Scan for the cell matching the given text and deliver its [x, y] coordinate at center. 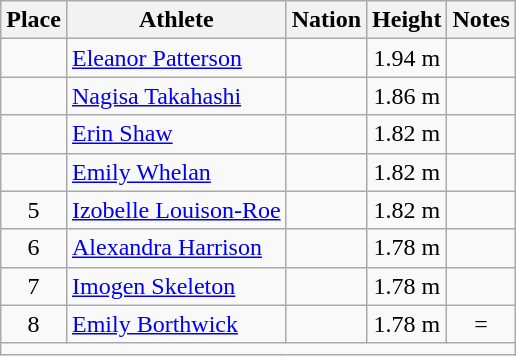
Place [34, 20]
1.86 m [407, 96]
Emily Whelan [176, 172]
Imogen Skeleton [176, 286]
Athlete [176, 20]
Erin Shaw [176, 134]
Nagisa Takahashi [176, 96]
Height [407, 20]
Izobelle Louison-Roe [176, 210]
Emily Borthwick [176, 324]
5 [34, 210]
= [481, 324]
8 [34, 324]
7 [34, 286]
Eleanor Patterson [176, 58]
1.94 m [407, 58]
Nation [326, 20]
6 [34, 248]
Notes [481, 20]
Alexandra Harrison [176, 248]
